Detect which cell encompasses the target text, then output its [x, y] center coordinate. 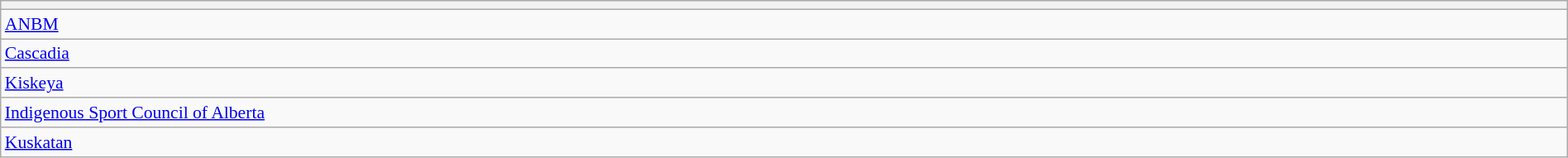
ANBM [784, 24]
Kiskeya [784, 84]
Indigenous Sport Council of Alberta [784, 113]
Kuskatan [784, 142]
Cascadia [784, 54]
